Return the [X, Y] coordinate for the center point of the cell that contains the specified text.  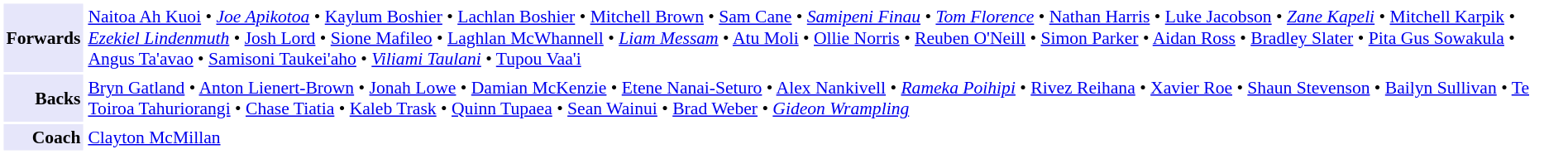
Backs [43, 98]
Clayton McMillan [825, 137]
Coach [43, 137]
Forwards [43, 37]
